Output the (X, Y) coordinate of the center of the cell containing the given text.  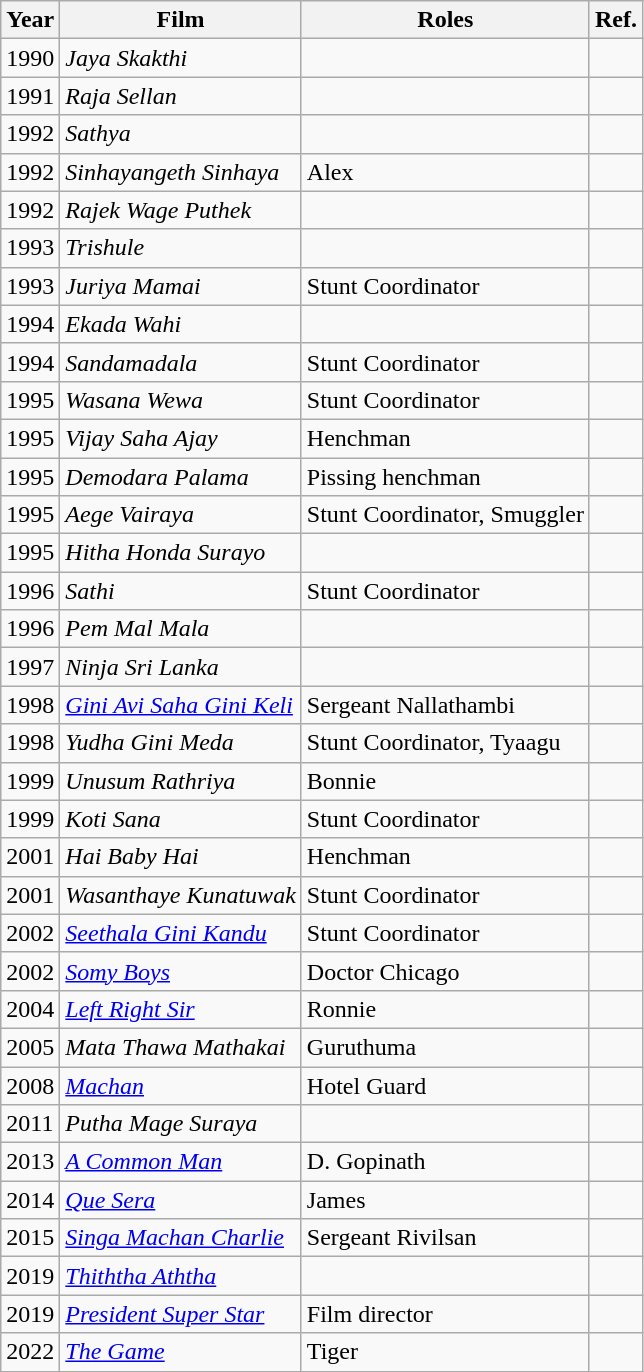
Wasana Wewa (181, 400)
Demodara Palama (181, 477)
Doctor Chicago (445, 971)
2011 (30, 1124)
Ronnie (445, 1009)
Hotel Guard (445, 1085)
2014 (30, 1200)
Ninja Sri Lanka (181, 667)
Gini Avi Saha Gini Keli (181, 705)
Koti Sana (181, 819)
Sinhayangeth Sinhaya (181, 172)
Alex (445, 172)
1991 (30, 96)
Rajek Wage Puthek (181, 210)
Sathi (181, 591)
Somy Boys (181, 971)
Pem Mal Mala (181, 629)
Mata Thawa Mathakai (181, 1047)
Pissing henchman (445, 477)
2005 (30, 1047)
Seethala Gini Kandu (181, 933)
1997 (30, 667)
Singa Machan Charlie (181, 1238)
D. Gopinath (445, 1162)
Bonnie (445, 781)
Machan (181, 1085)
Yudha Gini Meda (181, 743)
Unusum Rathriya (181, 781)
Putha Mage Suraya (181, 1124)
Que Sera (181, 1200)
2008 (30, 1085)
2022 (30, 1352)
Left Right Sir (181, 1009)
Tiger (445, 1352)
Year (30, 20)
Aege Vairaya (181, 515)
Film (181, 20)
President Super Star (181, 1314)
Raja Sellan (181, 96)
2013 (30, 1162)
James (445, 1200)
2004 (30, 1009)
Sergeant Nallathambi (445, 705)
Wasanthaye Kunatuwak (181, 895)
Hai Baby Hai (181, 857)
Roles (445, 20)
A Common Man (181, 1162)
Hitha Honda Surayo (181, 553)
Guruthuma (445, 1047)
Sathya (181, 134)
The Game (181, 1352)
Sandamadala (181, 362)
Sergeant Rivilsan (445, 1238)
Trishule (181, 248)
Stunt Coordinator, Tyaagu (445, 743)
Jaya Skakthi (181, 58)
1990 (30, 58)
Film director (445, 1314)
Thiththa Aththa (181, 1276)
Ref. (616, 20)
Vijay Saha Ajay (181, 438)
Juriya Mamai (181, 286)
Stunt Coordinator, Smuggler (445, 515)
2015 (30, 1238)
Ekada Wahi (181, 324)
